Return the (x, y) coordinate for the center point of the cell that contains the specified text.  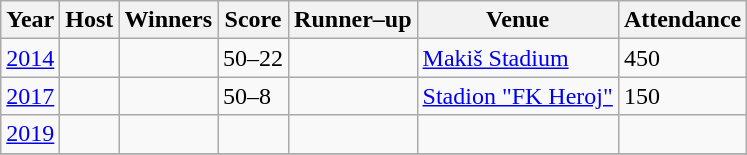
Makiš Stadium (518, 58)
2019 (30, 134)
Year (30, 20)
2014 (30, 58)
Winners (168, 20)
50–22 (254, 58)
Stadion "FK Heroj" (518, 96)
150 (682, 96)
450 (682, 58)
Attendance (682, 20)
Host (90, 20)
Venue (518, 20)
Score (254, 20)
50–8 (254, 96)
2017 (30, 96)
Runner–up (353, 20)
